Return [x, y] of the center of cell containing provided text 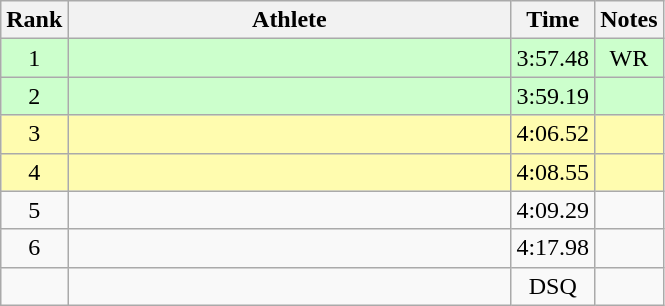
3:59.19 [553, 96]
4:08.55 [553, 172]
3:57.48 [553, 58]
Rank [34, 20]
4:09.29 [553, 210]
Notes [629, 20]
6 [34, 248]
WR [629, 58]
5 [34, 210]
Time [553, 20]
4:06.52 [553, 134]
2 [34, 96]
Athlete [290, 20]
1 [34, 58]
4:17.98 [553, 248]
3 [34, 134]
4 [34, 172]
DSQ [553, 286]
